From the cell containing the given text, extract its center point as (x, y) coordinate. 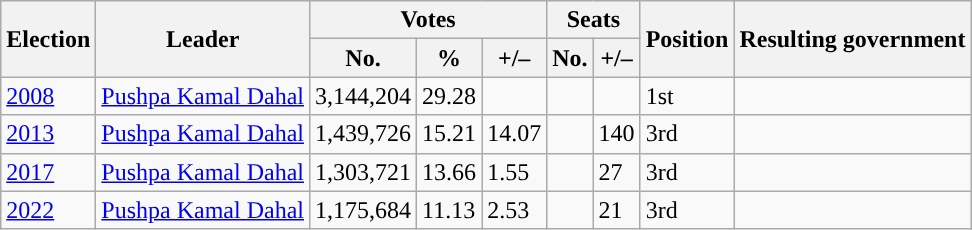
Position (687, 39)
Election (48, 39)
1.55 (514, 172)
29.28 (450, 96)
% (450, 58)
1,175,684 (362, 210)
Votes (428, 20)
1st (687, 96)
2008 (48, 96)
14.07 (514, 134)
15.21 (450, 134)
2013 (48, 134)
Resulting government (852, 39)
Leader (203, 39)
140 (616, 134)
1,303,721 (362, 172)
13.66 (450, 172)
21 (616, 210)
2017 (48, 172)
27 (616, 172)
1,439,726 (362, 134)
2022 (48, 210)
11.13 (450, 210)
3,144,204 (362, 96)
2.53 (514, 210)
Seats (594, 20)
